Determine the (x, y) coordinate at the center of the cell enclosing the given text.  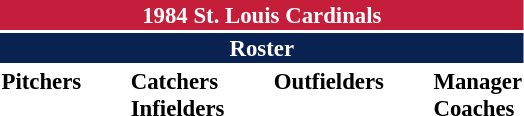
1984 St. Louis Cardinals (262, 15)
Roster (262, 48)
